Extract the (x, y) coordinate from the center of the cell holding the provided text.  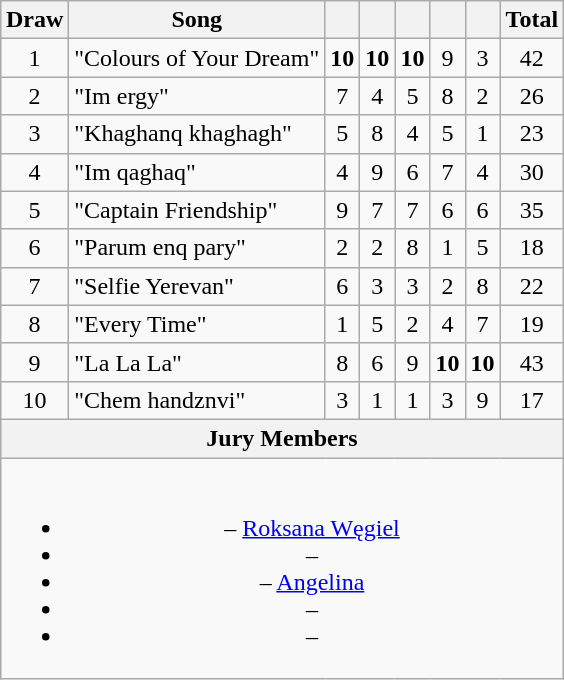
Song (197, 20)
"Captain Friendship" (197, 210)
18 (532, 248)
17 (532, 400)
26 (532, 96)
Draw (34, 20)
"Khaghanq khaghagh" (197, 134)
Total (532, 20)
43 (532, 362)
"Every Time" (197, 324)
35 (532, 210)
"Im ergy" (197, 96)
"Im qaghaq" (197, 172)
"Colours of Your Dream" (197, 58)
23 (532, 134)
"Chem handznvi" (197, 400)
19 (532, 324)
42 (532, 58)
"Selfie Yerevan" (197, 286)
"La La La" (197, 362)
– Roksana Węgiel – – Angelina – – (282, 568)
Jury Members (282, 438)
30 (532, 172)
"Parum enq pary" (197, 248)
22 (532, 286)
